Capture the cell that displays the provided text and extract its [x, y] central coordinate. 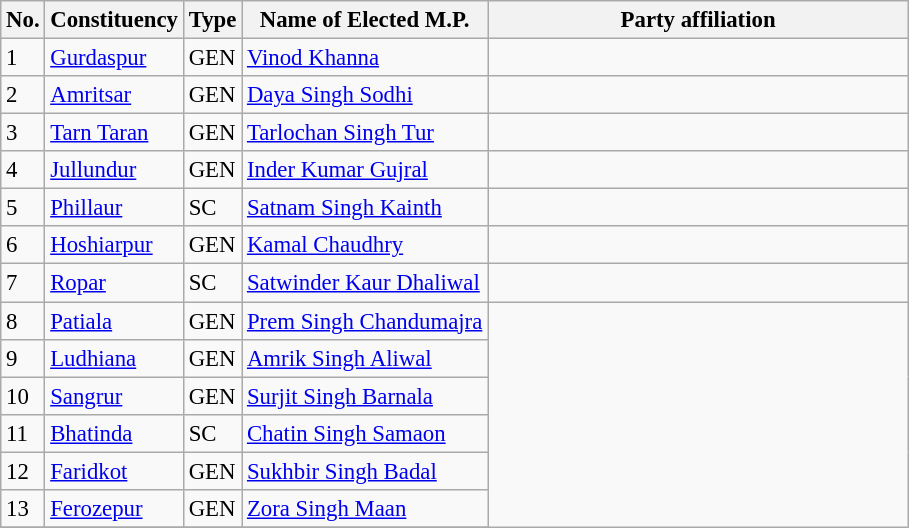
7 [23, 283]
Daya Singh Sodhi [365, 95]
Gurdaspur [114, 58]
Faridkot [114, 471]
Inder Kumar Gujral [365, 170]
13 [23, 509]
Ropar [114, 283]
6 [23, 245]
5 [23, 208]
Patiala [114, 321]
11 [23, 433]
Type [212, 20]
Ludhiana [114, 358]
Surjit Singh Barnala [365, 396]
Party affiliation [698, 20]
Tarlochan Singh Tur [365, 133]
Sukhbir Singh Badal [365, 471]
Kamal Chaudhry [365, 245]
Phillaur [114, 208]
9 [23, 358]
Chatin Singh Samaon [365, 433]
Sangrur [114, 396]
2 [23, 95]
12 [23, 471]
8 [23, 321]
Tarn Taran [114, 133]
No. [23, 20]
Jullundur [114, 170]
Bhatinda [114, 433]
Constituency [114, 20]
Amritsar [114, 95]
1 [23, 58]
Satwinder Kaur Dhaliwal [365, 283]
Ferozepur [114, 509]
Zora Singh Maan [365, 509]
10 [23, 396]
Vinod Khanna [365, 58]
Satnam Singh Kainth [365, 208]
Name of Elected M.P. [365, 20]
4 [23, 170]
Hoshiarpur [114, 245]
Prem Singh Chandumajra [365, 321]
3 [23, 133]
Amrik Singh Aliwal [365, 358]
